Identify which cell holds the provided text, then report its [x, y] central coordinate. 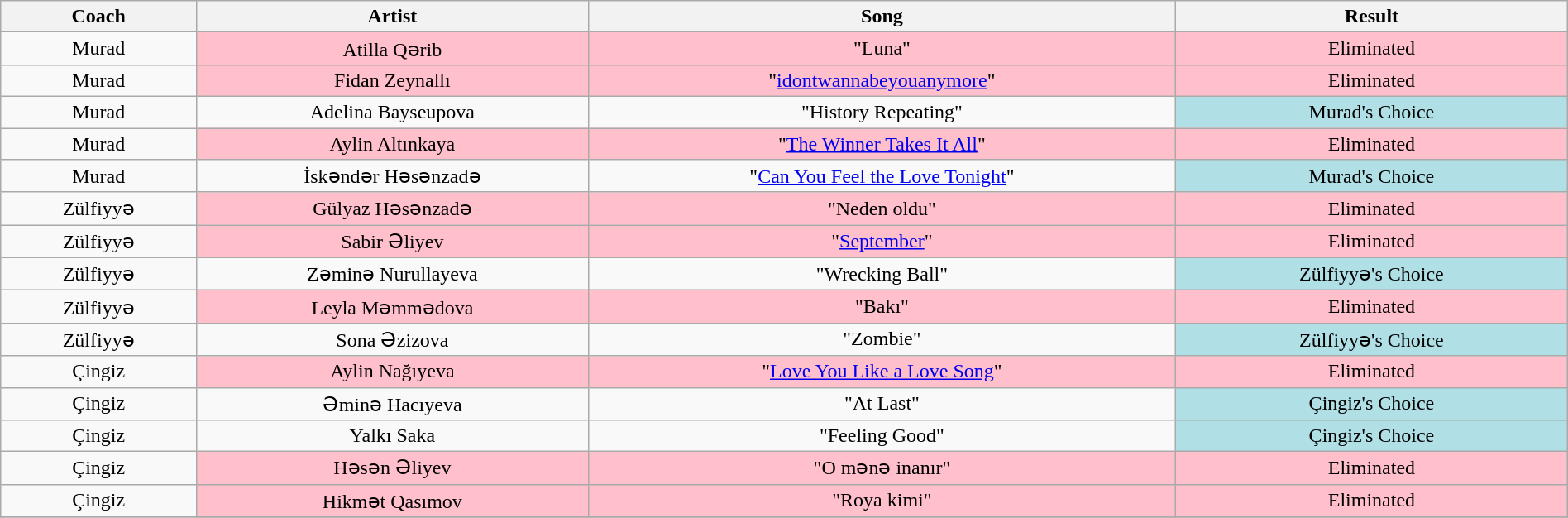
"Zombie" [882, 339]
Zəminə Nurullayeva [393, 274]
Result [1372, 17]
Artist [393, 17]
Gülyaz Həsənzadə [393, 209]
Atilla Qərib [393, 49]
"Luna" [882, 49]
"Love You Like a Love Song" [882, 372]
Aylin Nağıyeva [393, 372]
"O mənə inanır" [882, 468]
İskəndər Həsənzadə [393, 176]
"September" [882, 242]
"Can You Feel the Love Tonight" [882, 176]
Hikmət Qasımov [393, 501]
"The Winner Takes It All" [882, 143]
Fidan Zeynallı [393, 80]
Sona Əzizova [393, 339]
Adelina Bayseupova [393, 112]
Coach [99, 17]
"Bakı" [882, 307]
Aylin Altınkaya [393, 143]
Əminə Hacıyeva [393, 404]
Sabir Əliyev [393, 242]
Həsən Əliyev [393, 468]
Yalkı Saka [393, 436]
"At Last" [882, 404]
"History Repeating" [882, 112]
"Roya kimi" [882, 501]
"Neden oldu" [882, 209]
Leyla Məmmədova [393, 307]
Song [882, 17]
"idontwannabeyouanymore" [882, 80]
"Feeling Good" [882, 436]
"Wrecking Ball" [882, 274]
